Return the [x, y] coordinate for the center point of the cell that contains the specified text.  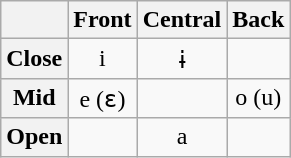
Mid [34, 98]
Open [34, 137]
Front [102, 20]
Back [258, 20]
o (u) [258, 98]
Close [34, 59]
Central [182, 20]
e (ɛ) [102, 98]
a [182, 137]
i [102, 59]
ɨ [182, 59]
